Pinpoint the cell where the given text exists, returning its [x, y] midpoint coordinate. 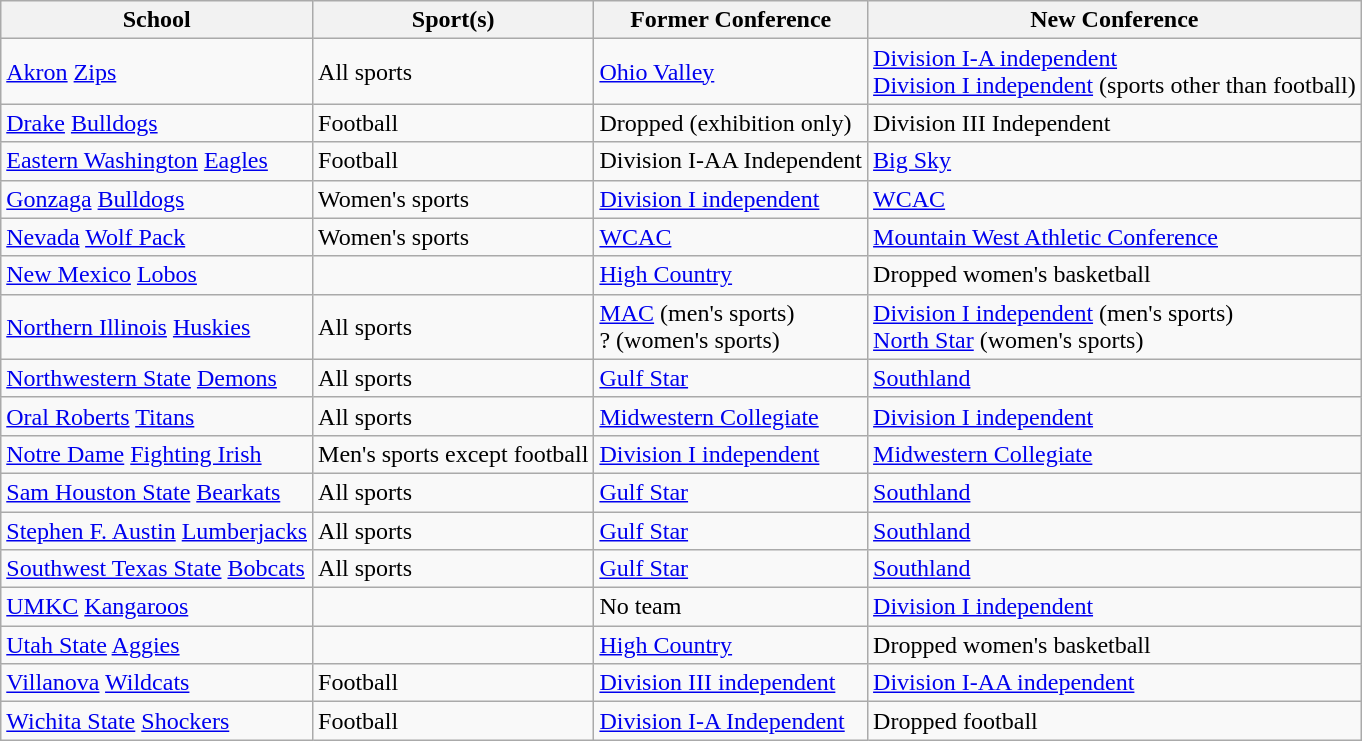
Division I-A Independent [731, 721]
Division I-A independentDivision I independent (sports other than football) [1115, 72]
Northwestern State Demons [157, 378]
Division III Independent [1115, 123]
Stephen F. Austin Lumberjacks [157, 531]
Villanova Wildcats [157, 683]
Division I-AA independent [1115, 683]
School [157, 20]
No team [731, 607]
Ohio Valley [731, 72]
Eastern Washington Eagles [157, 161]
Mountain West Athletic Conference [1115, 237]
New Conference [1115, 20]
MAC (men's sports)? (women's sports) [731, 326]
New Mexico Lobos [157, 275]
Sam Houston State Bearkats [157, 492]
Utah State Aggies [157, 645]
Gonzaga Bulldogs [157, 199]
Southwest Texas State Bobcats [157, 569]
Oral Roberts Titans [157, 416]
Sport(s) [454, 20]
Men's sports except football [454, 454]
Northern Illinois Huskies [157, 326]
Notre Dame Fighting Irish [157, 454]
Dropped football [1115, 721]
Division I-AA Independent [731, 161]
UMKC Kangaroos [157, 607]
Dropped (exhibition only) [731, 123]
Former Conference [731, 20]
Akron Zips [157, 72]
Big Sky [1115, 161]
Wichita State Shockers [157, 721]
Division I independent (men's sports)North Star (women's sports) [1115, 326]
Nevada Wolf Pack [157, 237]
Division III independent [731, 683]
Drake Bulldogs [157, 123]
